Provide the [X, Y] coordinate of the cell's center where the given text is located.  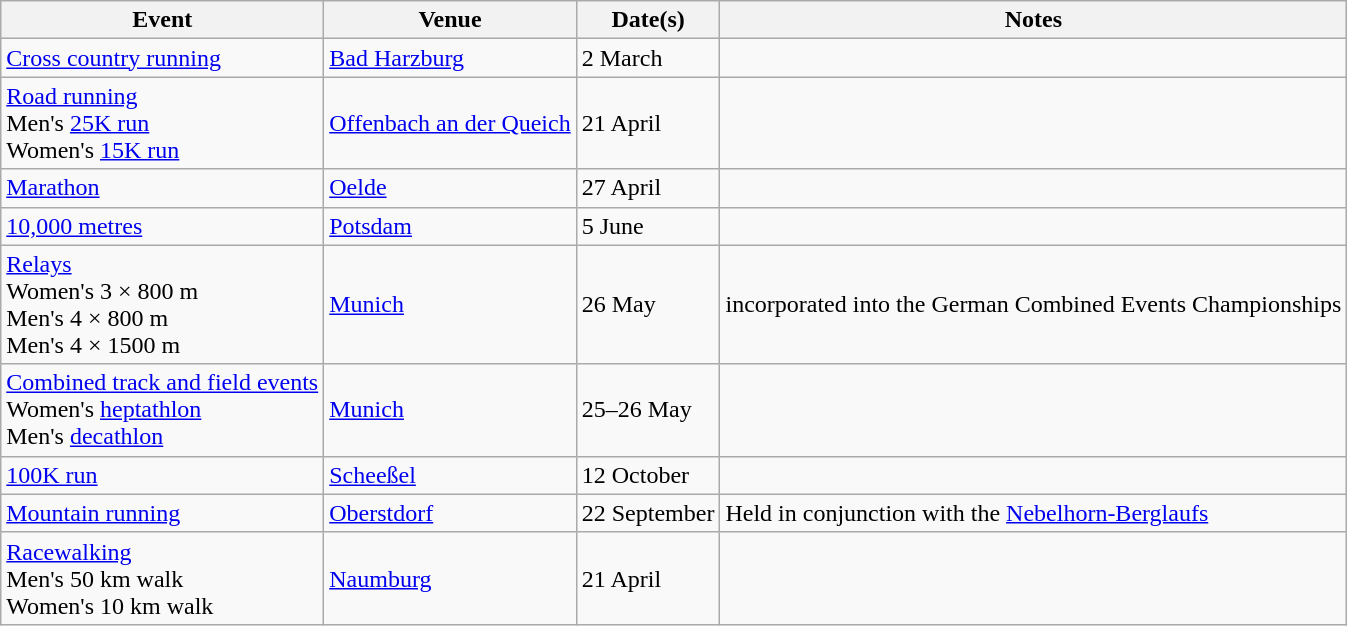
Date(s) [648, 20]
10,000 metres [162, 226]
Offenbach an der Queich [450, 123]
Combined track and field eventsWomen's heptathlonMen's decathlon [162, 410]
Bad Harzburg [450, 58]
22 September [648, 513]
26 May [648, 304]
Oberstdorf [450, 513]
RacewalkingMen's 50 km walkWomen's 10 km walk [162, 578]
RelaysWomen's 3 × 800 mMen's 4 × 800 mMen's 4 × 1500 m [162, 304]
25–26 May [648, 410]
Mountain running [162, 513]
2 March [648, 58]
incorporated into the German Combined Events Championships [1034, 304]
Potsdam [450, 226]
Event [162, 20]
Venue [450, 20]
Cross country running [162, 58]
Notes [1034, 20]
12 October [648, 475]
Scheeßel [450, 475]
5 June [648, 226]
100K run [162, 475]
Held in conjunction with the Nebelhorn-Berglaufs [1034, 513]
Oelde [450, 188]
Naumburg [450, 578]
Road runningMen's 25K runWomen's 15K run [162, 123]
Marathon [162, 188]
27 April [648, 188]
